Identify which cell holds the provided text, then report its [x, y] central coordinate. 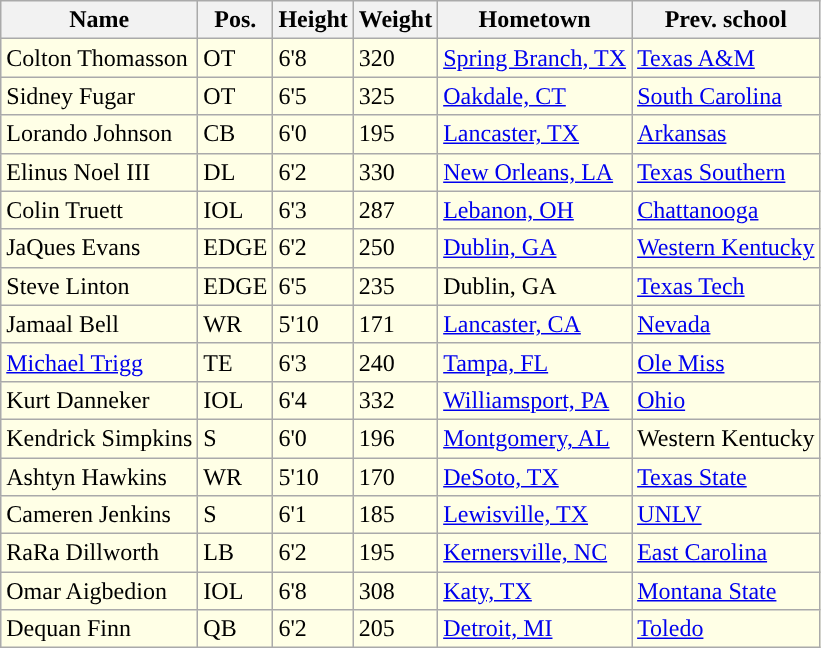
Texas A&M [726, 58]
Texas Southern [726, 172]
Dequan Finn [100, 629]
308 [395, 591]
Williamsport, PA [535, 400]
Lancaster, TX [535, 134]
Michael Trigg [100, 362]
Tampa, FL [535, 362]
DeSoto, TX [535, 477]
170 [395, 477]
Katy, TX [535, 591]
DL [236, 172]
New Orleans, LA [535, 172]
Kernersville, NC [535, 553]
Texas Tech [726, 286]
Detroit, MI [535, 629]
Ole Miss [726, 362]
235 [395, 286]
185 [395, 515]
South Carolina [726, 96]
250 [395, 248]
Toledo [726, 629]
Nevada [726, 324]
Sidney Fugar [100, 96]
Hometown [535, 20]
Montgomery, AL [535, 438]
Height [313, 20]
Elinus Noel III [100, 172]
Omar Aigbedion [100, 591]
6'1 [313, 515]
330 [395, 172]
Jamaal Bell [100, 324]
6'4 [313, 400]
Ohio [726, 400]
Pos. [236, 20]
325 [395, 96]
Spring Branch, TX [535, 58]
LB [236, 553]
Weight [395, 20]
240 [395, 362]
Montana State [726, 591]
TE [236, 362]
UNLV [726, 515]
205 [395, 629]
332 [395, 400]
Lewisville, TX [535, 515]
196 [395, 438]
Name [100, 20]
171 [395, 324]
Prev. school [726, 20]
Lorando Johnson [100, 134]
Arkansas [726, 134]
Chattanooga [726, 210]
QB [236, 629]
Cameren Jenkins [100, 515]
Colin Truett [100, 210]
Lebanon, OH [535, 210]
320 [395, 58]
Kurt Danneker [100, 400]
JaQues Evans [100, 248]
CB [236, 134]
Oakdale, CT [535, 96]
Kendrick Simpkins [100, 438]
RaRa Dillworth [100, 553]
287 [395, 210]
East Carolina [726, 553]
Texas State [726, 477]
Lancaster, CA [535, 324]
Steve Linton [100, 286]
Colton Thomasson [100, 58]
Ashtyn Hawkins [100, 477]
